Find where the given text appears and provide that cell's center as [x, y] coordinate. 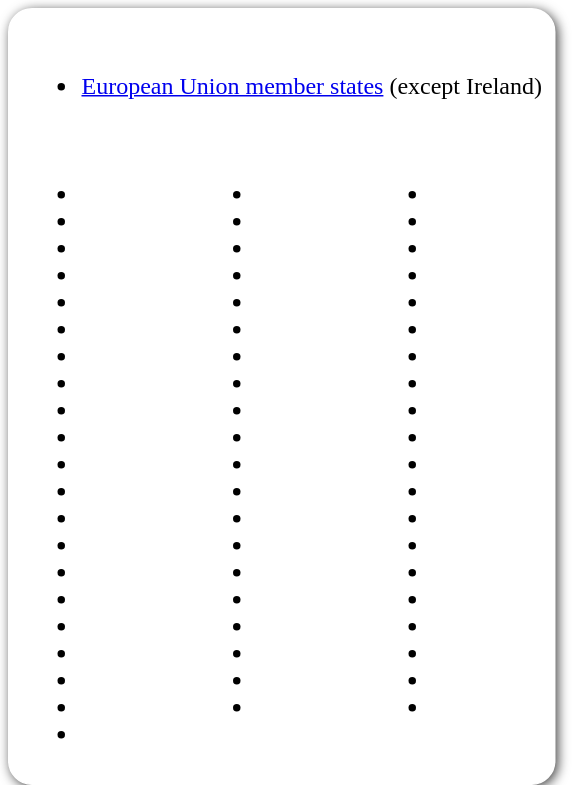
European Union member states (except Ireland) [282, 72]
